From the cell containing the given text, extract its center point as [x, y] coordinate. 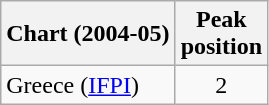
2 [221, 85]
Greece (IFPI) [88, 85]
Peakposition [221, 34]
Chart (2004-05) [88, 34]
